Scan for the cell matching the given text and deliver its (X, Y) coordinate at center. 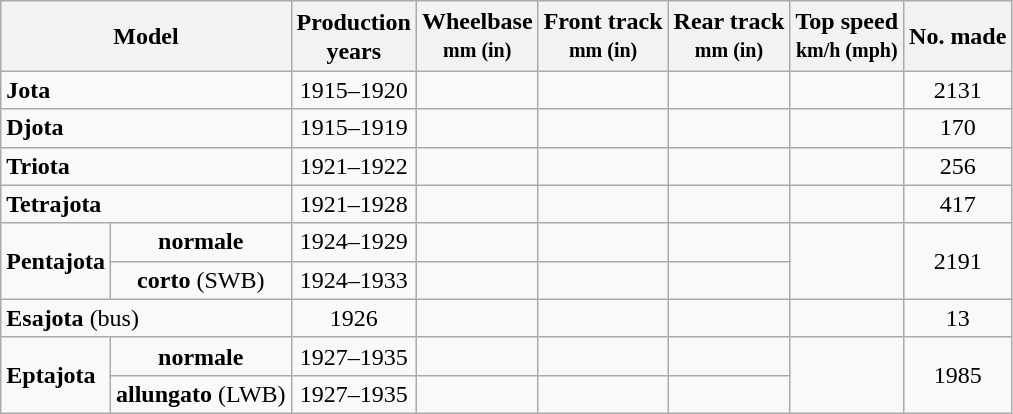
Eptajota (56, 375)
2191 (958, 261)
1915–1919 (354, 128)
1926 (354, 318)
Front trackmm (in) (603, 36)
allungato (LWB) (200, 394)
2131 (958, 90)
417 (958, 204)
Djota (146, 128)
Wheelbasemm (in) (477, 36)
1924–1933 (354, 280)
1985 (958, 375)
1915–1920 (354, 90)
Top speedkm/h (mph) (847, 36)
Esajota (bus) (146, 318)
1921–1928 (354, 204)
corto (SWB) (200, 280)
Productionyears (354, 36)
Rear trackmm (in) (729, 36)
No. made (958, 36)
170 (958, 128)
Triota (146, 166)
Jota (146, 90)
256 (958, 166)
Model (146, 36)
Tetrajota (146, 204)
13 (958, 318)
1921–1922 (354, 166)
1924–1929 (354, 242)
Pentajota (56, 261)
